Provide the (x, y) coordinate of the cell's center where the given text is located.  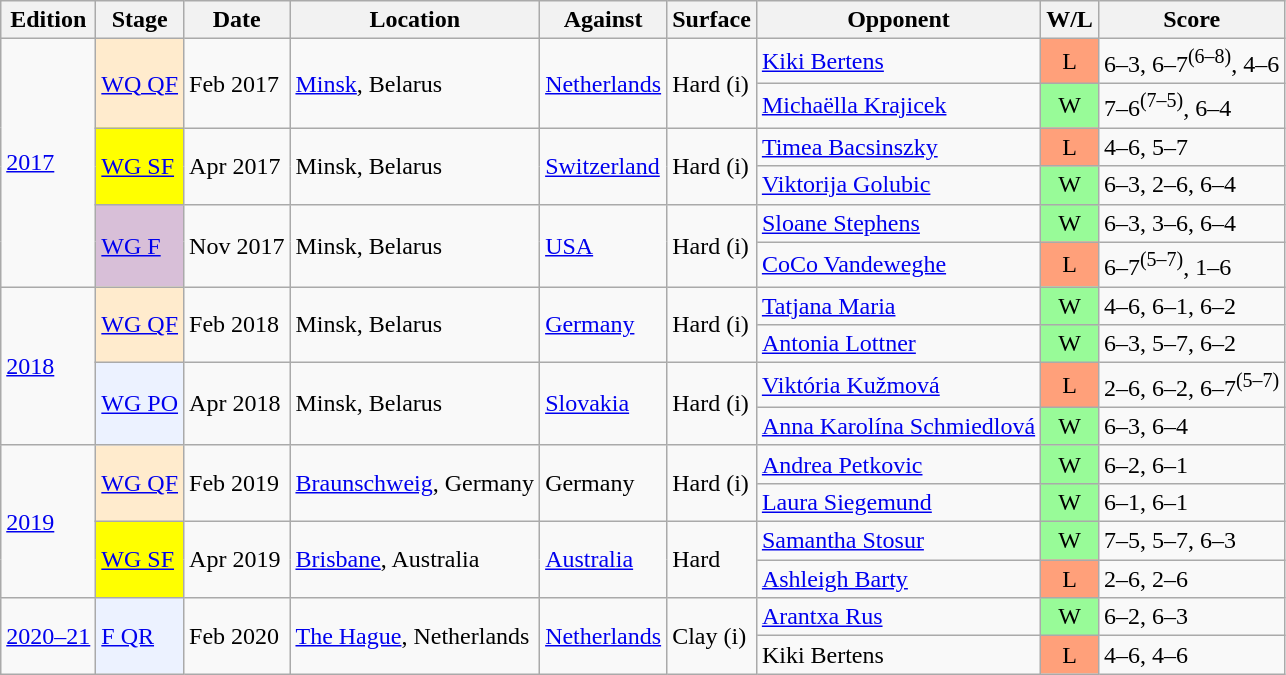
Apr 2018 (237, 404)
2–6, 6–2, 6–7(5–7) (1191, 386)
Feb 2018 (237, 325)
W/L (1070, 20)
Arantxa Rus (898, 617)
7–5, 5–7, 6–3 (1191, 541)
Slovakia (604, 404)
6–2, 6–1 (1191, 464)
Ashleigh Barty (898, 579)
Against (604, 20)
F QR (140, 636)
Andrea Petkovic (898, 464)
7–6(7–5), 6–4 (1191, 106)
Opponent (898, 20)
6–3, 3–6, 6–4 (1191, 223)
6–2, 6–3 (1191, 617)
Samantha Stosur (898, 541)
Date (237, 20)
Sloane Stephens (898, 223)
Stage (140, 20)
2–6, 2–6 (1191, 579)
Braunschweig, Germany (415, 483)
Anna Karolína Schmiedlová (898, 426)
Hard (712, 560)
Edition (48, 20)
6–3, 6–7(6–8), 4–6 (1191, 62)
Feb 2019 (237, 483)
6–1, 6–1 (1191, 502)
6–7(5–7), 1–6 (1191, 264)
Apr 2019 (237, 560)
Viktorija Golubic (898, 185)
Feb 2020 (237, 636)
CoCo Vandeweghe (898, 264)
Apr 2017 (237, 166)
USA (604, 246)
4–6, 6–1, 6–2 (1191, 306)
Viktória Kužmová (898, 386)
2019 (48, 521)
Location (415, 20)
WQ QF (140, 84)
Australia (604, 560)
Timea Bacsinszky (898, 147)
4–6, 5–7 (1191, 147)
Michaëlla Krajicek (898, 106)
Tatjana Maria (898, 306)
Score (1191, 20)
The Hague, Netherlands (415, 636)
6–3, 5–7, 6–2 (1191, 344)
Feb 2017 (237, 84)
6–3, 2–6, 6–4 (1191, 185)
Switzerland (604, 166)
2020–21 (48, 636)
Clay (i) (712, 636)
WG F (140, 246)
4–6, 4–6 (1191, 655)
Surface (712, 20)
2017 (48, 163)
Laura Siegemund (898, 502)
Nov 2017 (237, 246)
6–3, 6–4 (1191, 426)
2018 (48, 366)
Brisbane, Australia (415, 560)
Antonia Lottner (898, 344)
WG PO (140, 404)
